Return the [X, Y] coordinate for the center point of the cell that contains the specified text.  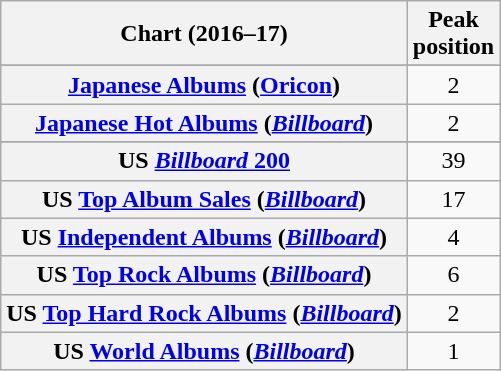
4 [453, 237]
17 [453, 199]
Chart (2016–17) [204, 34]
US Top Rock Albums (Billboard) [204, 275]
Peakposition [453, 34]
US Top Album Sales (Billboard) [204, 199]
US Independent Albums (Billboard) [204, 237]
6 [453, 275]
1 [453, 351]
US World Albums (Billboard) [204, 351]
Japanese Albums (Oricon) [204, 85]
US Top Hard Rock Albums (Billboard) [204, 313]
Japanese Hot Albums (Billboard) [204, 123]
39 [453, 161]
US Billboard 200 [204, 161]
